Scan for the cell matching the given text and deliver its [x, y] coordinate at center. 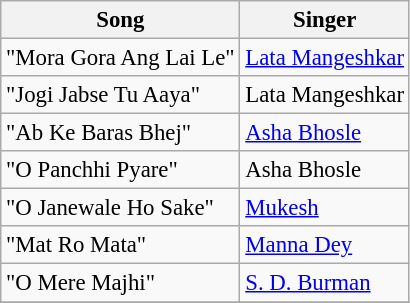
"O Mere Majhi" [120, 283]
"Mat Ro Mata" [120, 245]
Manna Dey [324, 245]
"Jogi Jabse Tu Aaya" [120, 95]
"Ab Ke Baras Bhej" [120, 133]
S. D. Burman [324, 283]
"O Panchhi Pyare" [120, 170]
Song [120, 20]
"O Janewale Ho Sake" [120, 208]
"Mora Gora Ang Lai Le" [120, 58]
Mukesh [324, 208]
Singer [324, 20]
